Scan for the cell matching the given text and deliver its (x, y) coordinate at center. 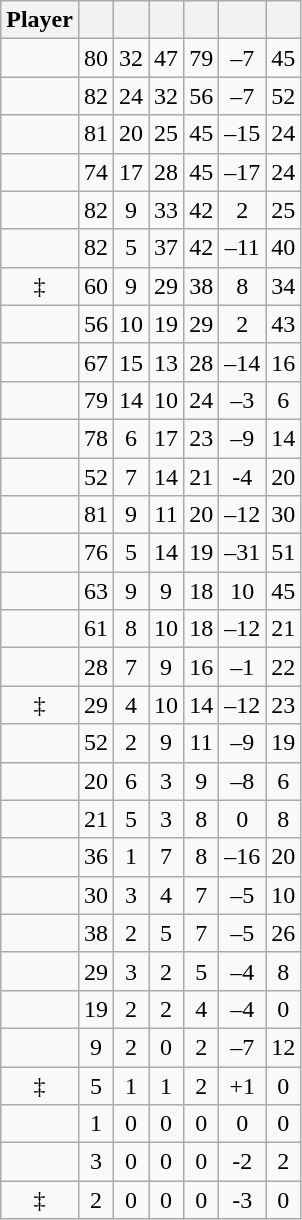
43 (284, 324)
-3 (242, 1200)
13 (166, 362)
–1 (242, 667)
47 (166, 58)
–8 (242, 781)
78 (96, 438)
36 (96, 857)
-4 (242, 477)
–17 (242, 172)
15 (132, 362)
–15 (242, 134)
22 (284, 667)
–11 (242, 248)
–16 (242, 857)
60 (96, 286)
51 (284, 553)
37 (166, 248)
74 (96, 172)
+1 (242, 1085)
–3 (242, 400)
63 (96, 591)
61 (96, 629)
33 (166, 210)
Player (40, 20)
–31 (242, 553)
34 (284, 286)
76 (96, 553)
67 (96, 362)
-2 (242, 1162)
12 (284, 1047)
26 (284, 933)
40 (284, 248)
80 (96, 58)
–14 (242, 362)
